Capture the cell that displays the provided text and extract its [X, Y] central coordinate. 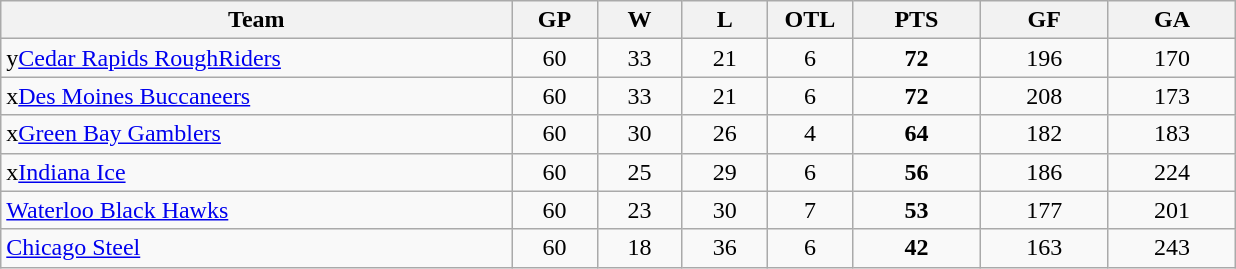
208 [1044, 96]
Chicago Steel [256, 248]
224 [1172, 172]
Waterloo Black Hawks [256, 210]
42 [917, 248]
L [724, 20]
243 [1172, 248]
PTS [917, 20]
W [640, 20]
25 [640, 172]
183 [1172, 134]
186 [1044, 172]
23 [640, 210]
182 [1044, 134]
201 [1172, 210]
7 [810, 210]
196 [1044, 58]
173 [1172, 96]
yCedar Rapids RoughRiders [256, 58]
177 [1044, 210]
36 [724, 248]
18 [640, 248]
56 [917, 172]
53 [917, 210]
xGreen Bay Gamblers [256, 134]
26 [724, 134]
4 [810, 134]
GA [1172, 20]
29 [724, 172]
GF [1044, 20]
GP [554, 20]
170 [1172, 58]
163 [1044, 248]
OTL [810, 20]
xDes Moines Buccaneers [256, 96]
xIndiana Ice [256, 172]
64 [917, 134]
Team [256, 20]
